Capture the cell that displays the provided text and extract its (X, Y) central coordinate. 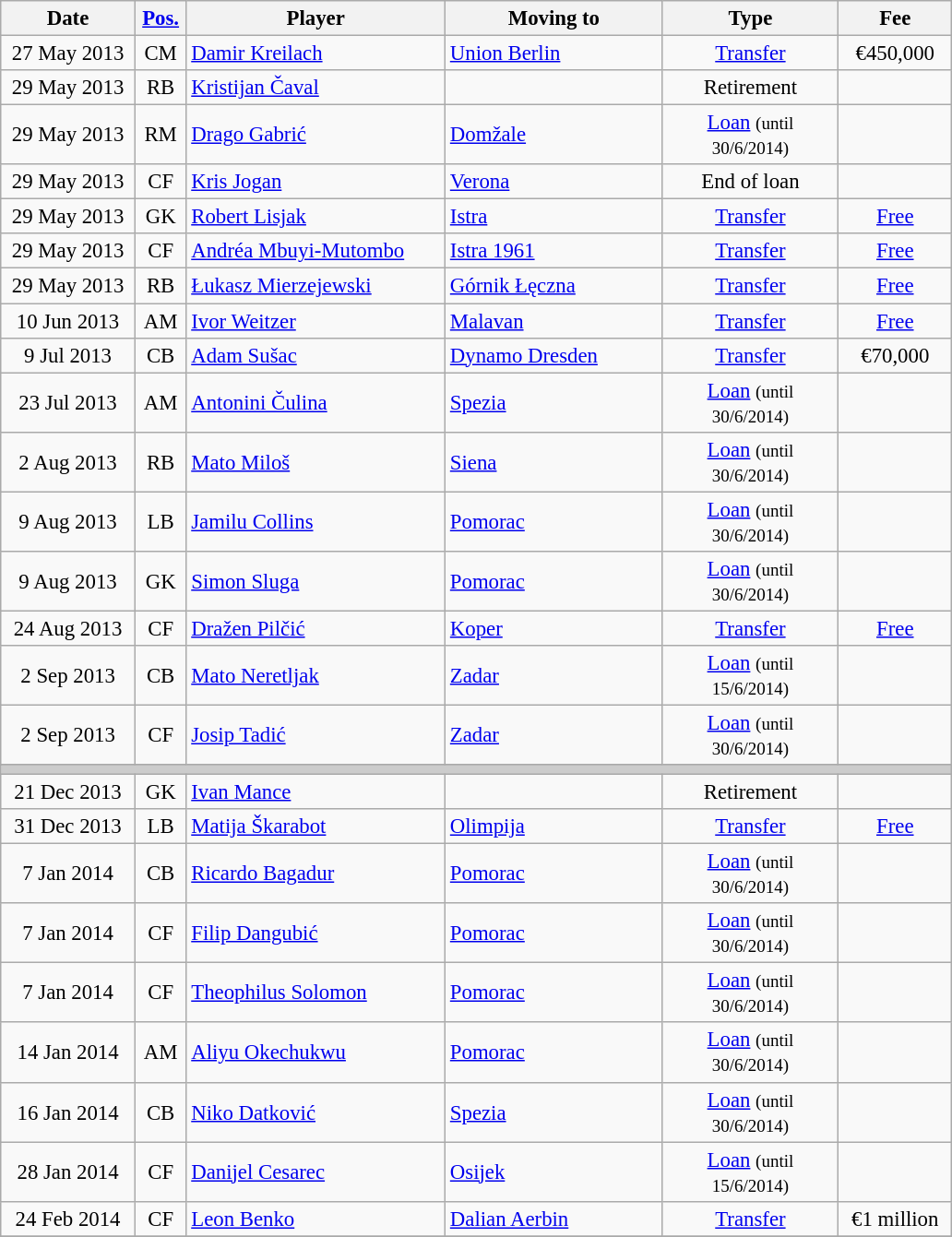
Leon Benko (315, 1219)
Andréa Mbuyi-Mutombo (315, 252)
Dynamo Dresden (554, 355)
Ivan Mance (315, 792)
Ivor Weitzer (315, 321)
Player (315, 18)
€450,000 (895, 54)
23 Jul 2013 (68, 402)
CM (161, 54)
Górnik Łęczna (554, 286)
2 Aug 2013 (68, 461)
Josip Tadić (315, 734)
Date (68, 18)
27 May 2013 (68, 54)
End of loan (751, 182)
Siena (554, 461)
Filip Dangubić (315, 934)
16 Jan 2014 (68, 1112)
Drago Gabrić (315, 135)
Mato Miloš (315, 461)
Istra (554, 217)
Aliyu Okechukwu (315, 1053)
Robert Lisjak (315, 217)
21 Dec 2013 (68, 792)
Damir Kreilach (315, 54)
Danijel Cesarec (315, 1172)
9 Jul 2013 (68, 355)
28 Jan 2014 (68, 1172)
Jamilu Collins (315, 522)
Moving to (554, 18)
10 Jun 2013 (68, 321)
Dalian Aerbin (554, 1219)
24 Feb 2014 (68, 1219)
Olimpija (554, 827)
Osijek (554, 1172)
14 Jan 2014 (68, 1053)
Antonini Čulina (315, 402)
Union Berlin (554, 54)
Niko Datković (315, 1112)
Theophilus Solomon (315, 993)
Adam Sušac (315, 355)
Łukasz Mierzejewski (315, 286)
Koper (554, 628)
Dražen Pilčić (315, 628)
Mato Neretljak (315, 675)
Ricardo Bagadur (315, 874)
Pos. (161, 18)
31 Dec 2013 (68, 827)
€70,000 (895, 355)
Domžale (554, 135)
€1 million (895, 1219)
Istra 1961 (554, 252)
RM (161, 135)
24 Aug 2013 (68, 628)
Kris Jogan (315, 182)
Simon Sluga (315, 581)
Kristijan Čaval (315, 88)
Type (751, 18)
Fee (895, 18)
Verona (554, 182)
Malavan (554, 321)
Matija Škarabot (315, 827)
